Identify which cell holds the provided text, then report its (X, Y) central coordinate. 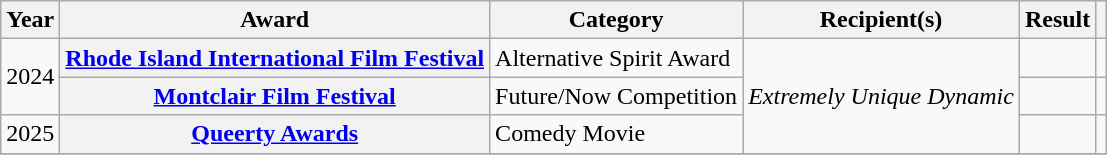
Year (30, 20)
Recipient(s) (882, 20)
Montclair Film Festival (275, 96)
Queerty Awards (275, 134)
Category (616, 20)
Alternative Spirit Award (616, 58)
2025 (30, 134)
Comedy Movie (616, 134)
Award (275, 20)
2024 (30, 77)
Result (1057, 20)
Extremely Unique Dynamic (882, 96)
Rhode Island International Film Festival (275, 58)
Future/Now Competition (616, 96)
